For the text-containing cell, return its midpoint in [X, Y] coordinate format. 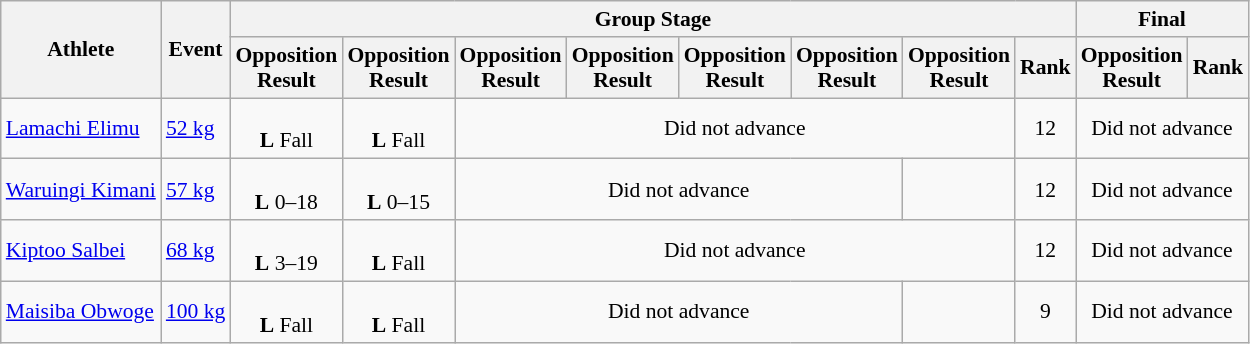
Maisiba Obwoge [81, 312]
52 kg [196, 128]
L 0–18 [286, 190]
Kiptoo Salbei [81, 250]
57 kg [196, 190]
100 kg [196, 312]
Group Stage [652, 19]
Event [196, 50]
L 3–19 [286, 250]
Waruingi Kimani [81, 190]
Athlete [81, 50]
Lamachi Elimu [81, 128]
L 0–15 [398, 190]
68 kg [196, 250]
9 [1046, 312]
Final [1162, 19]
